For the text-containing cell, return its midpoint in (X, Y) coordinate format. 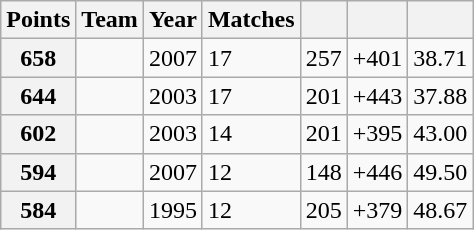
658 (38, 58)
594 (38, 172)
584 (38, 210)
43.00 (440, 134)
205 (324, 210)
Year (172, 20)
48.67 (440, 210)
+443 (378, 96)
Matches (251, 20)
+401 (378, 58)
+395 (378, 134)
+446 (378, 172)
14 (251, 134)
1995 (172, 210)
37.88 (440, 96)
Team (110, 20)
+379 (378, 210)
38.71 (440, 58)
257 (324, 58)
644 (38, 96)
49.50 (440, 172)
602 (38, 134)
148 (324, 172)
Points (38, 20)
